Scan for the cell matching the given text and deliver its (x, y) coordinate at center. 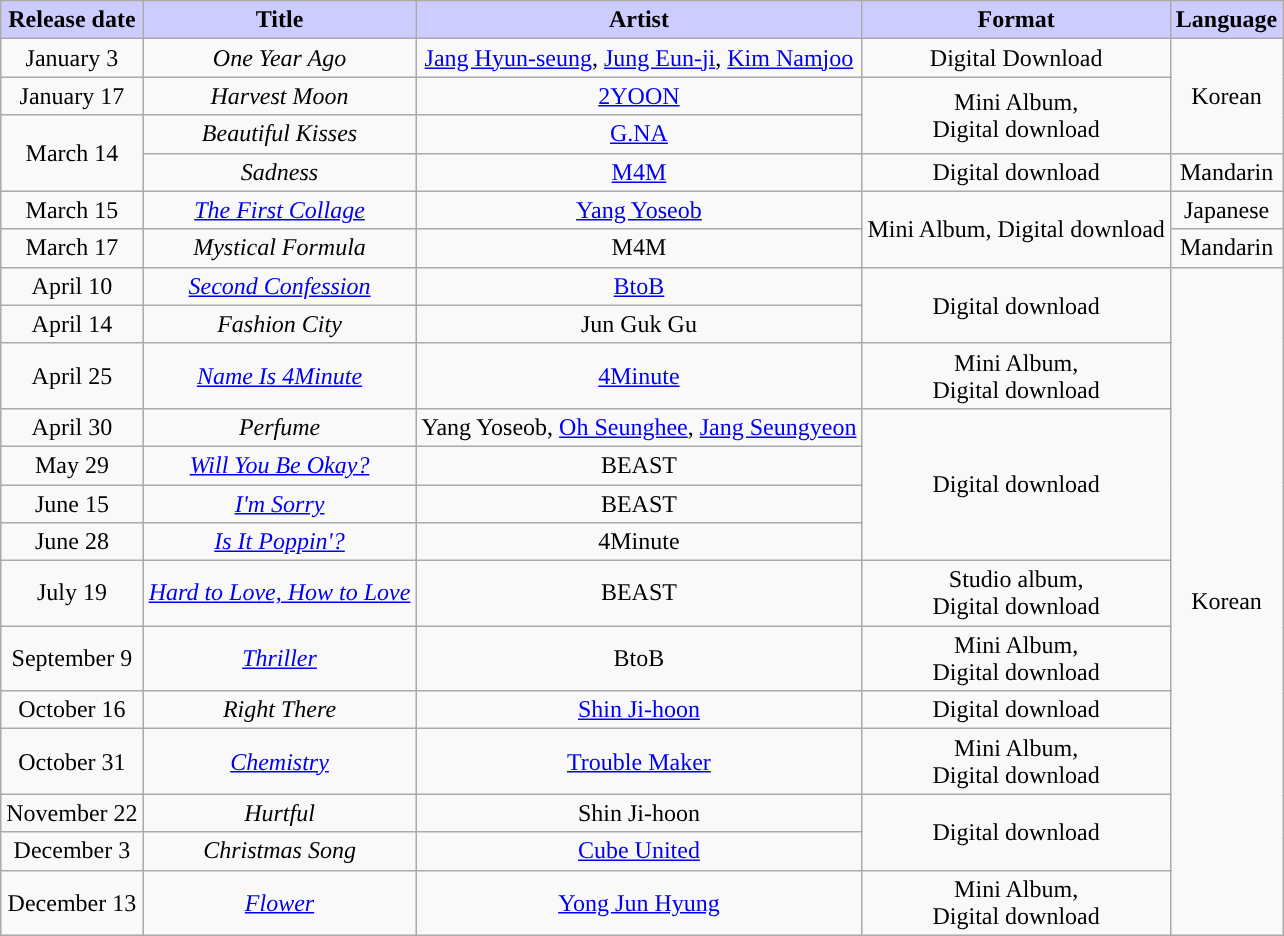
March 17 (72, 248)
April 14 (72, 324)
Digital Download (1016, 58)
Beautiful Kisses (280, 134)
January 17 (72, 96)
Right There (280, 710)
Studio album,Digital download (1016, 594)
April 25 (72, 376)
Is It Poppin'? (280, 542)
July 19 (72, 594)
Cube United (639, 851)
Format (1016, 20)
Release date (72, 20)
G.NA (639, 134)
Yang Yoseob (639, 210)
June 15 (72, 503)
Artist (639, 20)
December 13 (72, 902)
October 16 (72, 710)
Will You Be Okay? (280, 465)
December 3 (72, 851)
Yang Yoseob, Oh Seunghee, Jang Seungyeon (639, 427)
Jun Guk Gu (639, 324)
April 30 (72, 427)
One Year Ago (280, 58)
September 9 (72, 658)
Second Confession (280, 286)
Title (280, 20)
Harvest Moon (280, 96)
Chemistry (280, 762)
Thriller (280, 658)
Sadness (280, 172)
Language (1226, 20)
Yong Jun Hyung (639, 902)
Name Is 4Minute (280, 376)
Mystical Formula (280, 248)
Mini Album, Digital download (1016, 229)
2YOON (639, 96)
Hurtful (280, 813)
March 14 (72, 153)
Trouble Maker (639, 762)
I'm Sorry (280, 503)
March 15 (72, 210)
Perfume (280, 427)
The First Collage (280, 210)
Fashion City (280, 324)
October 31 (72, 762)
Japanese (1226, 210)
Flower (280, 902)
April 10 (72, 286)
Christmas Song (280, 851)
January 3 (72, 58)
November 22 (72, 813)
Jang Hyun-seung, Jung Eun-ji, Kim Namjoo (639, 58)
Hard to Love, How to Love (280, 594)
June 28 (72, 542)
May 29 (72, 465)
